Scan for the cell matching the given text and deliver its [x, y] coordinate at center. 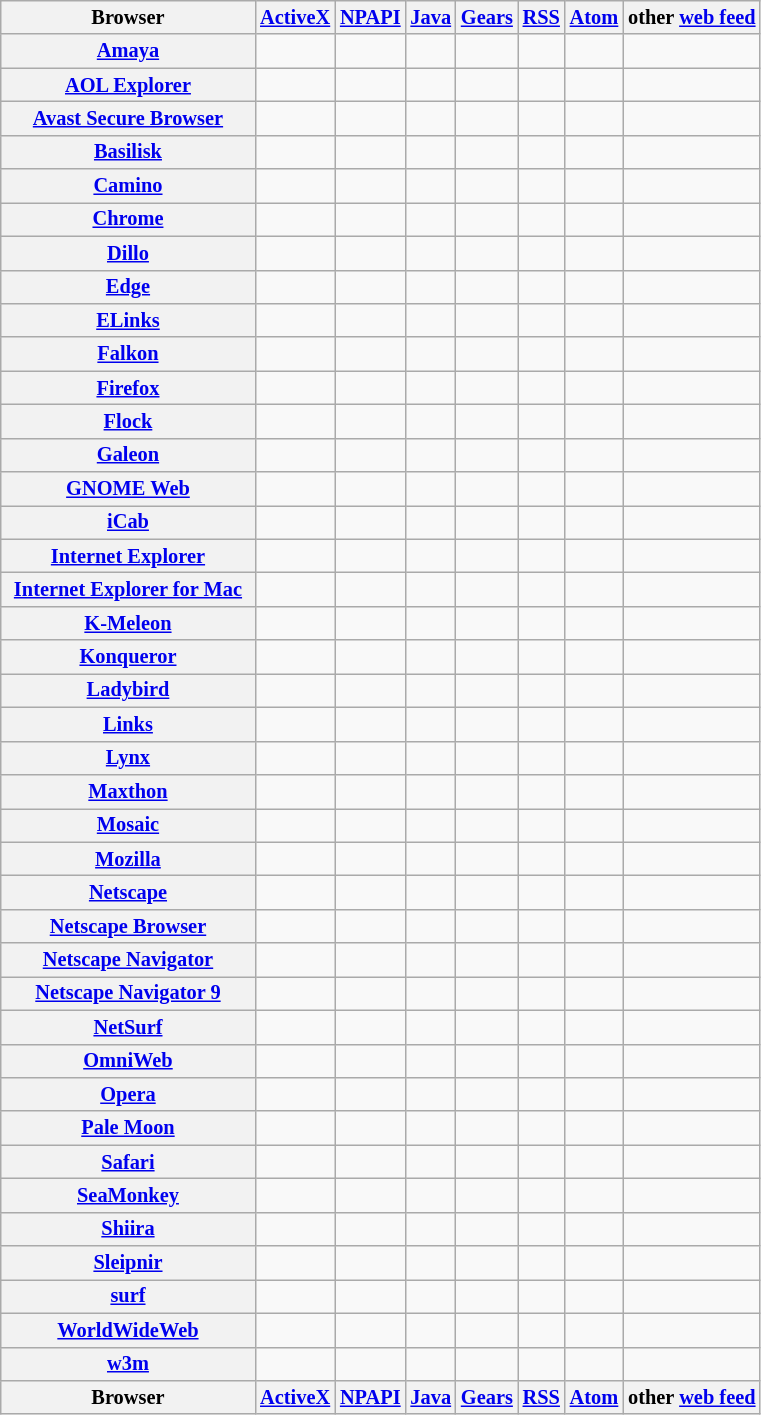
GNOME Web [128, 489]
Internet Explorer [128, 556]
Links [128, 724]
Netscape Browser [128, 926]
WorldWideWeb [128, 1330]
Opera [128, 1094]
Shiira [128, 1229]
Lynx [128, 758]
Chrome [128, 219]
ELinks [128, 320]
K-Meleon [128, 623]
Safari [128, 1162]
Dillo [128, 253]
w3m [128, 1364]
Pale Moon [128, 1128]
Konqueror [128, 657]
NetSurf [128, 1027]
Avast Secure Browser [128, 118]
Maxthon [128, 791]
Netscape [128, 892]
Galeon [128, 455]
SeaMonkey [128, 1195]
Basilisk [128, 152]
Amaya [128, 51]
Camino [128, 186]
Falkon [128, 354]
Flock [128, 421]
Firefox [128, 388]
Ladybird [128, 690]
iCab [128, 522]
Mozilla [128, 859]
Netscape Navigator 9 [128, 993]
Internet Explorer for Mac [128, 589]
Mosaic [128, 825]
Edge [128, 287]
Netscape Navigator [128, 960]
AOL Explorer [128, 85]
Sleipnir [128, 1263]
OmniWeb [128, 1061]
surf [128, 1296]
